From the cell containing the given text, extract its center point as (X, Y) coordinate. 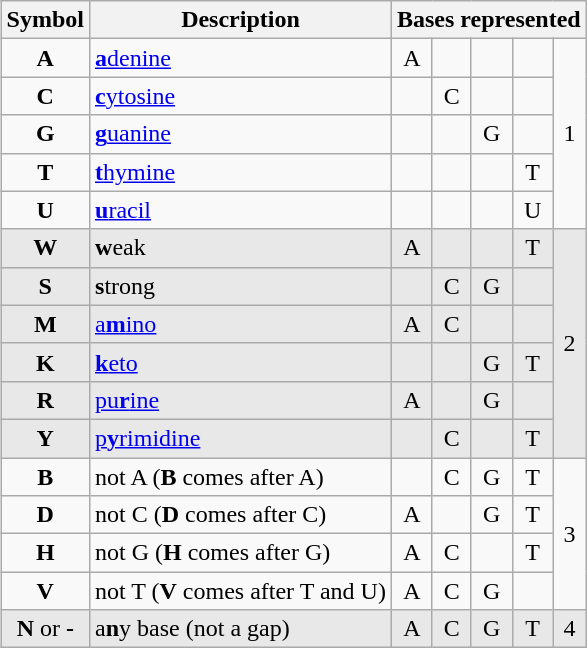
N or - (45, 629)
2 (570, 343)
3 (570, 534)
not G (H comes after G) (241, 553)
pyrimidine (241, 438)
V (45, 591)
adenine (241, 58)
purine (241, 400)
cytosine (241, 96)
Symbol (45, 20)
D (45, 515)
not T (V comes after T and U) (241, 591)
thymine (241, 172)
W (45, 248)
Description (241, 20)
keto (241, 362)
Y (45, 438)
1 (570, 134)
R (45, 400)
guanine (241, 134)
amino (241, 324)
H (45, 553)
4 (570, 629)
weak (241, 248)
K (45, 362)
S (45, 286)
not C (D comes after C) (241, 515)
Bases represented (488, 20)
not A (B comes after A) (241, 477)
any base (not a gap) (241, 629)
uracil (241, 210)
M (45, 324)
B (45, 477)
strong (241, 286)
